Capture the cell that displays the provided text and extract its [X, Y] central coordinate. 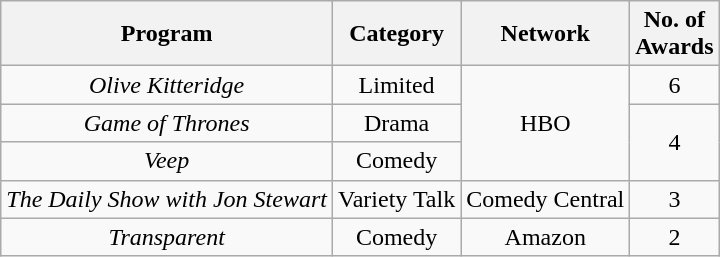
Game of Thrones [167, 123]
Transparent [167, 237]
Network [546, 34]
Limited [396, 85]
3 [674, 199]
HBO [546, 123]
Veep [167, 161]
Category [396, 34]
Comedy Central [546, 199]
6 [674, 85]
4 [674, 142]
2 [674, 237]
Olive Kitteridge [167, 85]
The Daily Show with Jon Stewart [167, 199]
Variety Talk [396, 199]
Drama [396, 123]
Amazon [546, 237]
No. ofAwards [674, 34]
Program [167, 34]
